Return (X, Y) of the center of cell containing provided text 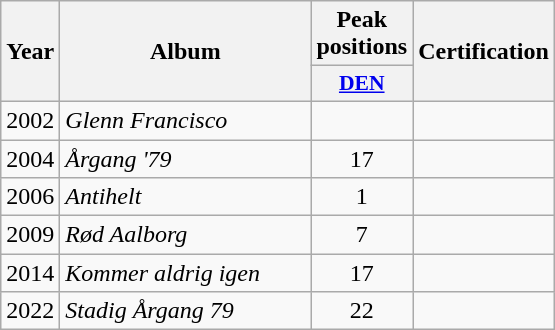
Year (30, 52)
Årgang '79 (186, 159)
1 (362, 197)
DEN (362, 84)
Rød Aalborg (186, 235)
Stadig Årgang 79 (186, 311)
2006 (30, 197)
22 (362, 311)
Antihelt (186, 197)
Certification (484, 52)
2022 (30, 311)
Glenn Francisco (186, 120)
2004 (30, 159)
2009 (30, 235)
Kommer aldrig igen (186, 273)
7 (362, 235)
Album (186, 52)
2014 (30, 273)
Peak positions (362, 34)
2002 (30, 120)
